Return [X, Y] of the center of cell containing provided text 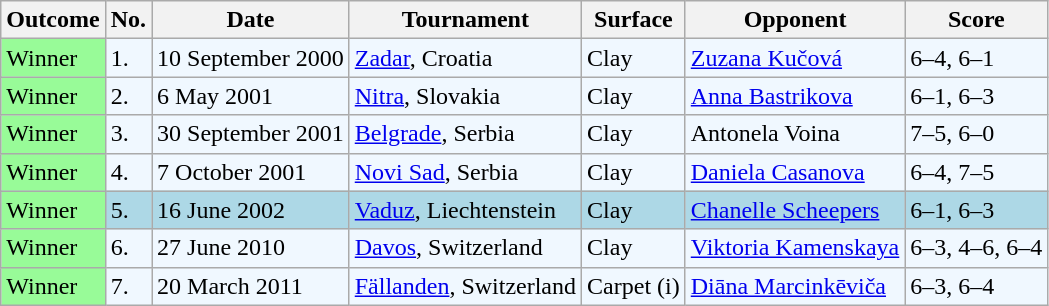
7 October 2001 [251, 172]
30 September 2001 [251, 134]
7–5, 6–0 [976, 134]
No. [128, 20]
Outcome [53, 20]
Tournament [465, 20]
Surface [634, 20]
Carpet (i) [634, 286]
6–3, 6–4 [976, 286]
Antonela Voina [795, 134]
Zadar, Croatia [465, 58]
Chanelle Scheepers [795, 210]
Opponent [795, 20]
1. [128, 58]
Viktoria Kamenskaya [795, 248]
Daniela Casanova [795, 172]
2. [128, 96]
6–3, 4–6, 6–4 [976, 248]
Davos, Switzerland [465, 248]
20 March 2011 [251, 286]
6. [128, 248]
Zuzana Kučová [795, 58]
6–4, 7–5 [976, 172]
Fällanden, Switzerland [465, 286]
Date [251, 20]
10 September 2000 [251, 58]
Vaduz, Liechtenstein [465, 210]
5. [128, 210]
Score [976, 20]
6–4, 6–1 [976, 58]
Novi Sad, Serbia [465, 172]
Anna Bastrikova [795, 96]
3. [128, 134]
Belgrade, Serbia [465, 134]
16 June 2002 [251, 210]
27 June 2010 [251, 248]
Diāna Marcinkēviča [795, 286]
Nitra, Slovakia [465, 96]
4. [128, 172]
6 May 2001 [251, 96]
7. [128, 286]
